For the text-containing cell, return its midpoint in [X, Y] coordinate format. 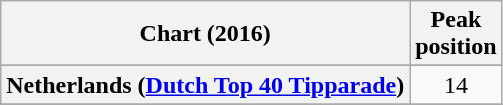
Chart (2016) [206, 34]
14 [456, 85]
Peak position [456, 34]
Netherlands (Dutch Top 40 Tipparade) [206, 85]
